Extract the (X, Y) coordinate from the center of the cell holding the provided text.  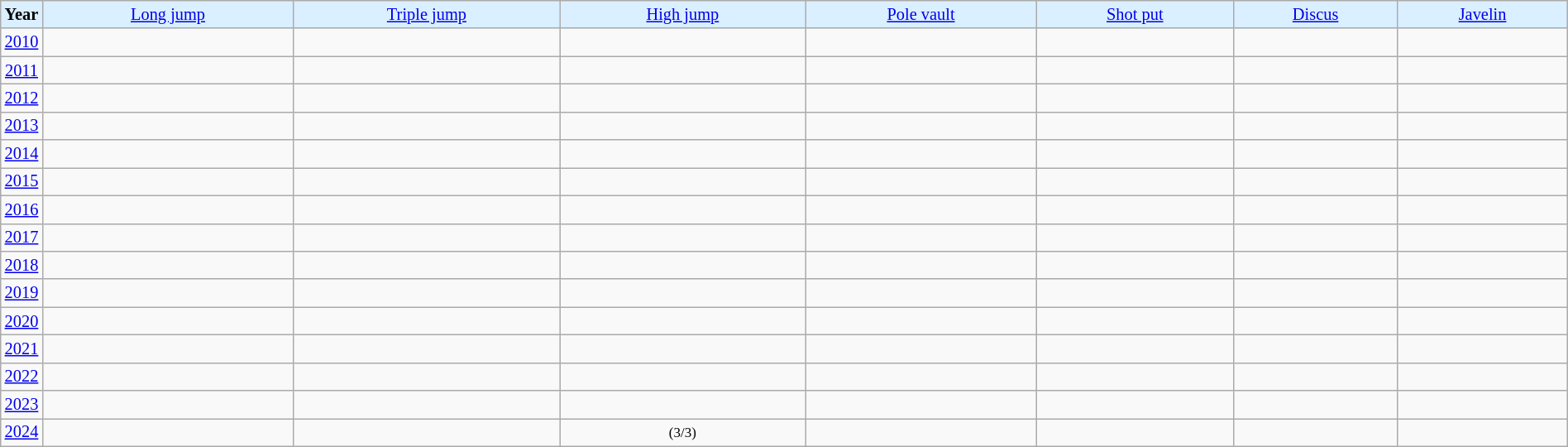
2019 (22, 293)
Discus (1315, 14)
(3/3) (683, 432)
2011 (22, 70)
2023 (22, 405)
Pole vault (921, 14)
Long jump (168, 14)
Year (22, 14)
2015 (22, 181)
2010 (22, 42)
2017 (22, 238)
2022 (22, 377)
2012 (22, 98)
Shot put (1135, 14)
2024 (22, 432)
2021 (22, 348)
High jump (683, 14)
2018 (22, 265)
2013 (22, 126)
Javelin (1482, 14)
2014 (22, 154)
2020 (22, 321)
2016 (22, 209)
Triple jump (427, 14)
